Provide the (X, Y) coordinate of the cell's center where the given text is located.  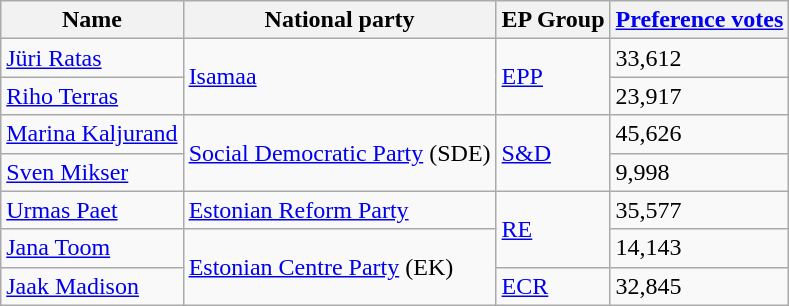
Estonian Reform Party (340, 210)
ECR (553, 286)
Preference votes (700, 20)
S&D (553, 153)
33,612 (700, 58)
Jaak Madison (92, 286)
32,845 (700, 286)
RE (553, 229)
Social Democratic Party (SDE) (340, 153)
Sven Mikser (92, 172)
14,143 (700, 248)
Urmas Paet (92, 210)
EP Group (553, 20)
National party (340, 20)
9,998 (700, 172)
Estonian Centre Party (EK) (340, 267)
Riho Terras (92, 96)
Marina Kaljurand (92, 134)
EPP (553, 77)
Jana Toom (92, 248)
Jüri Ratas (92, 58)
23,917 (700, 96)
35,577 (700, 210)
Name (92, 20)
45,626 (700, 134)
Isamaa (340, 77)
